Detect which cell encompasses the target text, then output its [X, Y] center coordinate. 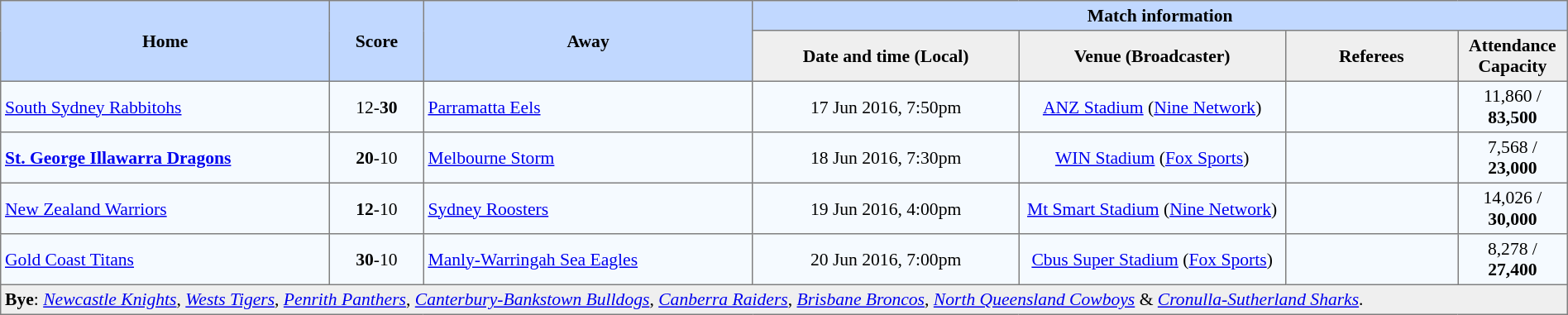
St. George Illawarra Dragons [165, 158]
14,026 / 30,000 [1513, 208]
Attendance Capacity [1513, 56]
Cbus Super Stadium (Fox Sports) [1152, 260]
11,860 / 83,500 [1513, 107]
7,568 / 23,000 [1513, 158]
WIN Stadium (Fox Sports) [1152, 158]
Referees [1371, 56]
New Zealand Warriors [165, 208]
Mt Smart Stadium (Nine Network) [1152, 208]
Score [377, 41]
20-10 [377, 158]
South Sydney Rabbitohs [165, 107]
18 Jun 2016, 7:30pm [886, 158]
Parramatta Eels [588, 107]
19 Jun 2016, 4:00pm [886, 208]
Date and time (Local) [886, 56]
Sydney Roosters [588, 208]
Melbourne Storm [588, 158]
Match information [1159, 16]
ANZ Stadium (Nine Network) [1152, 107]
12-10 [377, 208]
17 Jun 2016, 7:50pm [886, 107]
Home [165, 41]
Venue (Broadcaster) [1152, 56]
12-30 [377, 107]
8,278 / 27,400 [1513, 260]
Away [588, 41]
30-10 [377, 260]
Manly-Warringah Sea Eagles [588, 260]
Gold Coast Titans [165, 260]
20 Jun 2016, 7:00pm [886, 260]
